Capture the cell that displays the provided text and extract its (x, y) central coordinate. 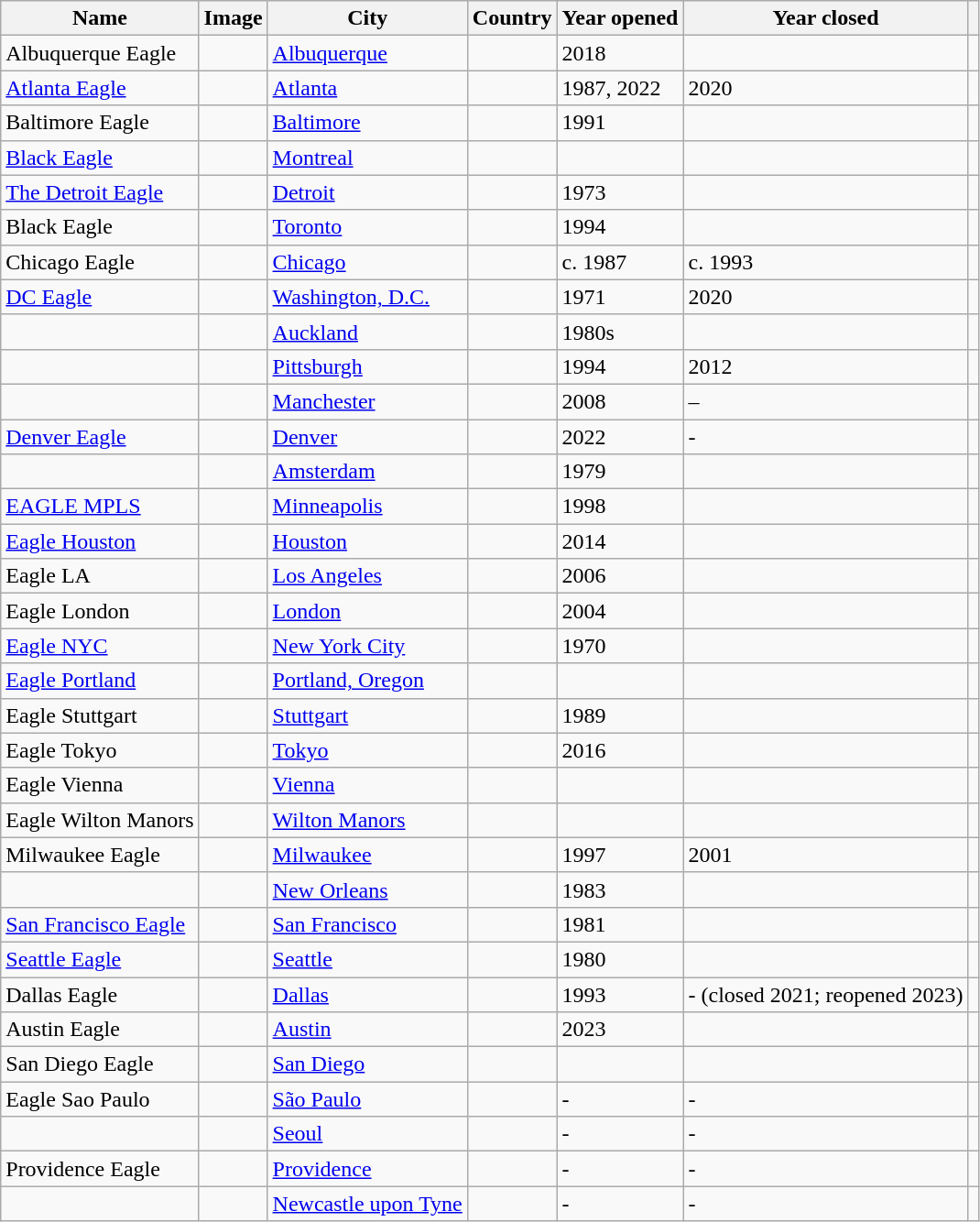
2022 (620, 437)
2016 (620, 750)
Denver Eagle (100, 437)
Eagle Wilton Manors (100, 820)
Eagle LA (100, 576)
Eagle Portland (100, 681)
Amsterdam (367, 472)
Seoul (367, 1134)
Year opened (620, 18)
2004 (620, 611)
1993 (620, 994)
Eagle Stuttgart (100, 715)
1980s (620, 332)
Eagle Tokyo (100, 750)
New York City (367, 646)
Washington, D.C. (367, 297)
2006 (620, 576)
San Francisco (367, 924)
2001 (826, 855)
Chicago (367, 262)
Newcastle upon Tyne (367, 1204)
1971 (620, 297)
City (367, 18)
- (closed 2021; reopened 2023) (826, 994)
San Francisco Eagle (100, 924)
London (367, 611)
– (826, 401)
The Detroit Eagle (100, 192)
1980 (620, 959)
Seattle Eagle (100, 959)
EAGLE MPLS (100, 507)
Dallas Eagle (100, 994)
Seattle (367, 959)
1997 (620, 855)
Austin (367, 1030)
Tokyo (367, 750)
Chicago Eagle (100, 262)
Manchester (367, 401)
Toronto (367, 227)
2014 (620, 541)
c. 1987 (620, 262)
Pittsburgh (367, 366)
Year closed (826, 18)
Providence Eagle (100, 1169)
Country (512, 18)
Denver (367, 437)
Baltimore Eagle (100, 123)
DC Eagle (100, 297)
1981 (620, 924)
c. 1993 (826, 262)
1970 (620, 646)
Montreal (367, 158)
1983 (620, 889)
2018 (620, 53)
New Orleans (367, 889)
Wilton Manors (367, 820)
Eagle Sao Paulo (100, 1099)
Eagle London (100, 611)
2008 (620, 401)
Image (233, 18)
1989 (620, 715)
Milwaukee (367, 855)
Minneapolis (367, 507)
San Diego Eagle (100, 1064)
1979 (620, 472)
Atlanta Eagle (100, 88)
Dallas (367, 994)
Albuquerque (367, 53)
Eagle Vienna (100, 785)
1991 (620, 123)
Stuttgart (367, 715)
Providence (367, 1169)
Detroit (367, 192)
1987, 2022 (620, 88)
Auckland (367, 332)
Austin Eagle (100, 1030)
Milwaukee Eagle (100, 855)
San Diego (367, 1064)
Baltimore (367, 123)
1998 (620, 507)
2023 (620, 1030)
1973 (620, 192)
Los Angeles (367, 576)
São Paulo (367, 1099)
Atlanta (367, 88)
Eagle NYC (100, 646)
Name (100, 18)
Houston (367, 541)
Albuquerque Eagle (100, 53)
Eagle Houston (100, 541)
Vienna (367, 785)
Portland, Oregon (367, 681)
2012 (826, 366)
